Capture the cell that displays the provided text and extract its [X, Y] central coordinate. 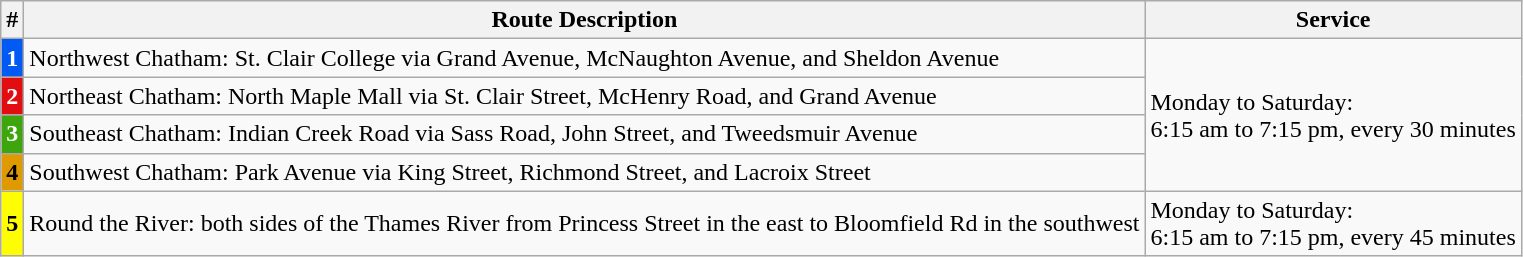
Route Description [584, 20]
Northeast Chatham: North Maple Mall via St. Clair Street, McHenry Road, and Grand Avenue [584, 96]
4 [12, 172]
Northwest Chatham: St. Clair College via Grand Avenue, McNaughton Avenue, and Sheldon Avenue [584, 58]
Southwest Chatham: Park Avenue via King Street, Richmond Street, and Lacroix Street [584, 172]
Monday to Saturday:6:15 am to 7:15 pm, every 45 minutes [1333, 224]
Monday to Saturday:6:15 am to 7:15 pm, every 30 minutes [1333, 115]
# [12, 20]
5 [12, 224]
Round the River: both sides of the Thames River from Princess Street in the east to Bloomfield Rd in the southwest [584, 224]
Service [1333, 20]
1 [12, 58]
Southeast Chatham: Indian Creek Road via Sass Road, John Street, and Tweedsmuir Avenue [584, 134]
3 [12, 134]
2 [12, 96]
